Output the [x, y] coordinate of the center of the cell containing the given text.  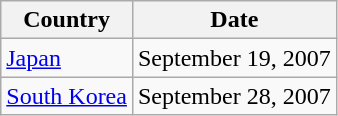
September 19, 2007 [234, 58]
Date [234, 20]
September 28, 2007 [234, 96]
South Korea [67, 96]
Japan [67, 58]
Country [67, 20]
